For the text-containing cell, return its midpoint in [X, Y] coordinate format. 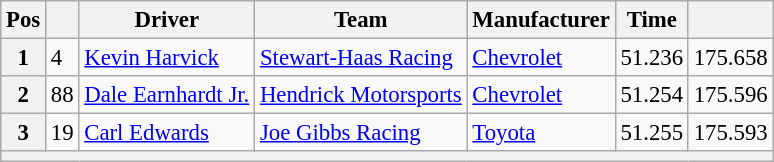
Carl Edwards [167, 133]
Manufacturer [541, 20]
Joe Gibbs Racing [361, 133]
Hendrick Motorsports [361, 95]
Toyota [541, 133]
Driver [167, 20]
175.593 [730, 133]
Team [361, 20]
2 [24, 95]
3 [24, 133]
Stewart-Haas Racing [361, 58]
4 [62, 58]
Time [652, 20]
175.658 [730, 58]
88 [62, 95]
51.255 [652, 133]
175.596 [730, 95]
51.254 [652, 95]
Dale Earnhardt Jr. [167, 95]
Kevin Harvick [167, 58]
19 [62, 133]
Pos [24, 20]
51.236 [652, 58]
1 [24, 58]
